Detect which cell encompasses the target text, then output its [X, Y] center coordinate. 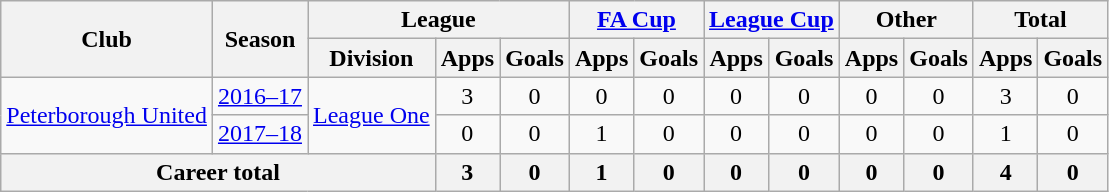
Peterborough United [107, 115]
4 [1005, 172]
League One [372, 115]
Season [260, 39]
Division [372, 58]
Total [1040, 20]
Career total [218, 172]
League [439, 20]
League Cup [772, 20]
2016–17 [260, 96]
Other [906, 20]
FA Cup [636, 20]
2017–18 [260, 134]
Club [107, 39]
